From the cell containing the given text, extract its center point as (X, Y) coordinate. 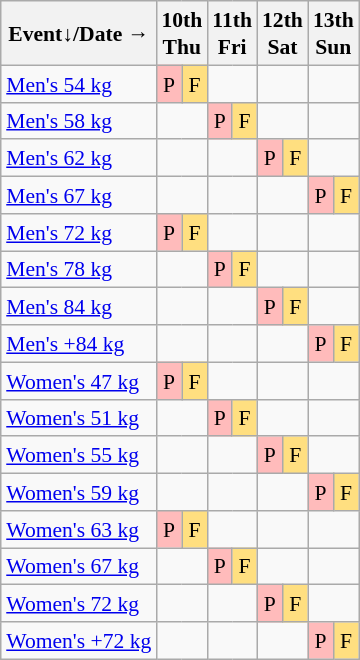
Men's 84 kg (78, 306)
11thFri (232, 33)
Men's 72 kg (78, 232)
12thSat (282, 33)
Men's 78 kg (78, 268)
Women's 51 kg (78, 418)
Women's +72 kg (78, 640)
Women's 72 kg (78, 604)
10thThu (182, 33)
Men's 54 kg (78, 84)
13thSun (334, 33)
Men's 58 kg (78, 120)
Women's 67 kg (78, 566)
Men's 62 kg (78, 158)
Women's 47 kg (78, 380)
Men's +84 kg (78, 344)
Event↓/Date → (78, 33)
Women's 59 kg (78, 492)
Women's 55 kg (78, 454)
Women's 63 kg (78, 528)
Men's 67 kg (78, 194)
